Extract the [x, y] coordinate from the center of the cell holding the provided text.  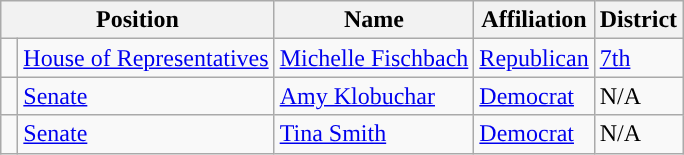
District [638, 20]
7th [638, 58]
Affiliation [534, 20]
House of Representatives [146, 58]
Michelle Fischbach [374, 58]
Tina Smith [374, 134]
Amy Klobuchar [374, 96]
Name [374, 20]
Republican [534, 58]
Position [138, 20]
